Return (x, y) of the center of cell containing provided text 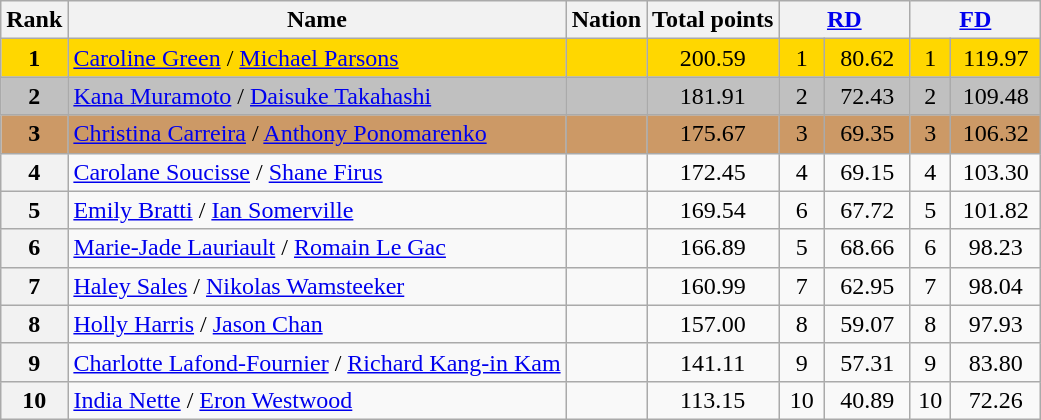
98.23 (996, 248)
157.00 (713, 324)
106.32 (996, 134)
Charlotte Lafond-Fournier / Richard Kang-in Kam (317, 362)
97.93 (996, 324)
175.67 (713, 134)
Marie-Jade Lauriault / Romain Le Gac (317, 248)
Holly Harris / Jason Chan (317, 324)
72.43 (868, 96)
Haley Sales / Nikolas Wamsteeker (317, 286)
57.31 (868, 362)
Name (317, 20)
67.72 (868, 210)
169.54 (713, 210)
68.66 (868, 248)
Nation (606, 20)
Christina Carreira / Anthony Ponomarenko (317, 134)
Caroline Green / Michael Parsons (317, 58)
India Nette / Eron Westwood (317, 400)
83.80 (996, 362)
72.26 (996, 400)
FD (976, 20)
80.62 (868, 58)
172.45 (713, 172)
Total points (713, 20)
Kana Muramoto / Daisuke Takahashi (317, 96)
RD (844, 20)
101.82 (996, 210)
Carolane Soucisse / Shane Firus (317, 172)
Rank (34, 20)
98.04 (996, 286)
69.15 (868, 172)
59.07 (868, 324)
69.35 (868, 134)
Emily Bratti / Ian Somerville (317, 210)
62.95 (868, 286)
166.89 (713, 248)
113.15 (713, 400)
160.99 (713, 286)
109.48 (996, 96)
119.97 (996, 58)
200.59 (713, 58)
181.91 (713, 96)
103.30 (996, 172)
141.11 (713, 362)
40.89 (868, 400)
